Find where the given text appears and provide that cell's center as [x, y] coordinate. 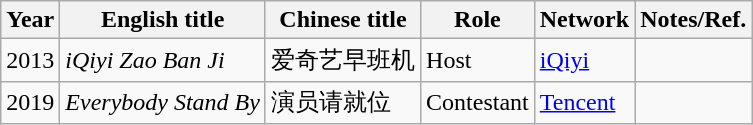
Everybody Stand By [163, 102]
Year [30, 20]
演员请就位 [342, 102]
English title [163, 20]
Tencent [584, 102]
Host [478, 60]
Role [478, 20]
爱奇艺早班机 [342, 60]
2013 [30, 60]
iQiyi Zao Ban Ji [163, 60]
Notes/Ref. [694, 20]
2019 [30, 102]
Contestant [478, 102]
Chinese title [342, 20]
Network [584, 20]
iQiyi [584, 60]
